Output the (x, y) coordinate of the center of the cell containing the given text.  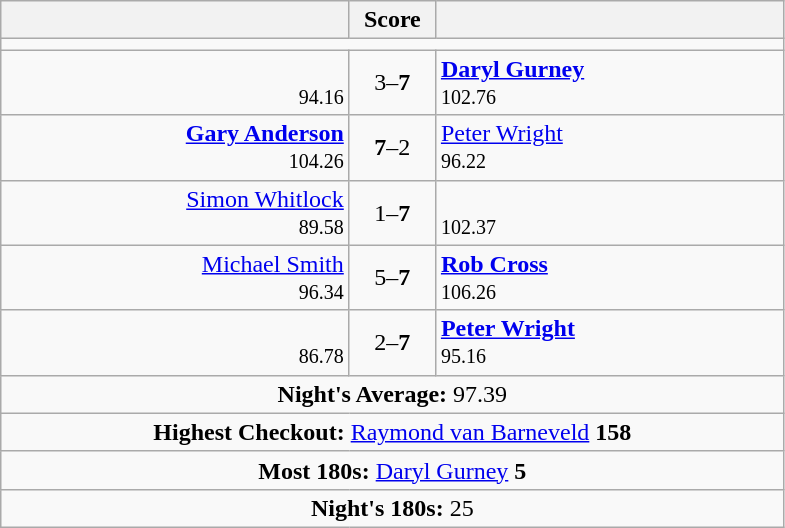
3–7 (392, 82)
Highest Checkout: Raymond van Barneveld 158 (392, 432)
Score (392, 20)
Night's Average: 97.39 (392, 394)
Peter Wright95.16 (610, 342)
Simon Whitlock 89.58 (176, 212)
Gary Anderson 104.26 (176, 148)
Daryl Gurney 102.76 (610, 82)
7–2 (392, 148)
Most 180s: Daryl Gurney 5 (392, 470)
Peter Wright 96.22 (610, 148)
86.78 (176, 342)
5–7 (392, 278)
94.16 (176, 82)
102.37 (610, 212)
Michael Smith 96.34 (176, 278)
1–7 (392, 212)
Night's 180s: 25 (392, 508)
2–7 (392, 342)
Rob Cross 106.26 (610, 278)
